Extract the [X, Y] coordinate from the center of the cell holding the provided text.  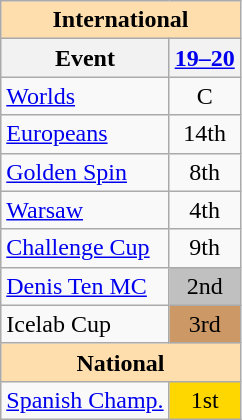
Warsaw [85, 210]
Challenge Cup [85, 248]
Denis Ten MC [85, 286]
2nd [204, 286]
Spanish Champ. [85, 400]
International [120, 20]
3rd [204, 324]
1st [204, 400]
8th [204, 172]
National [120, 362]
C [204, 96]
Worlds [85, 96]
Icelab Cup [85, 324]
19–20 [204, 58]
Event [85, 58]
4th [204, 210]
Golden Spin [85, 172]
9th [204, 248]
14th [204, 134]
Europeans [85, 134]
